Capture the cell that displays the provided text and extract its (X, Y) central coordinate. 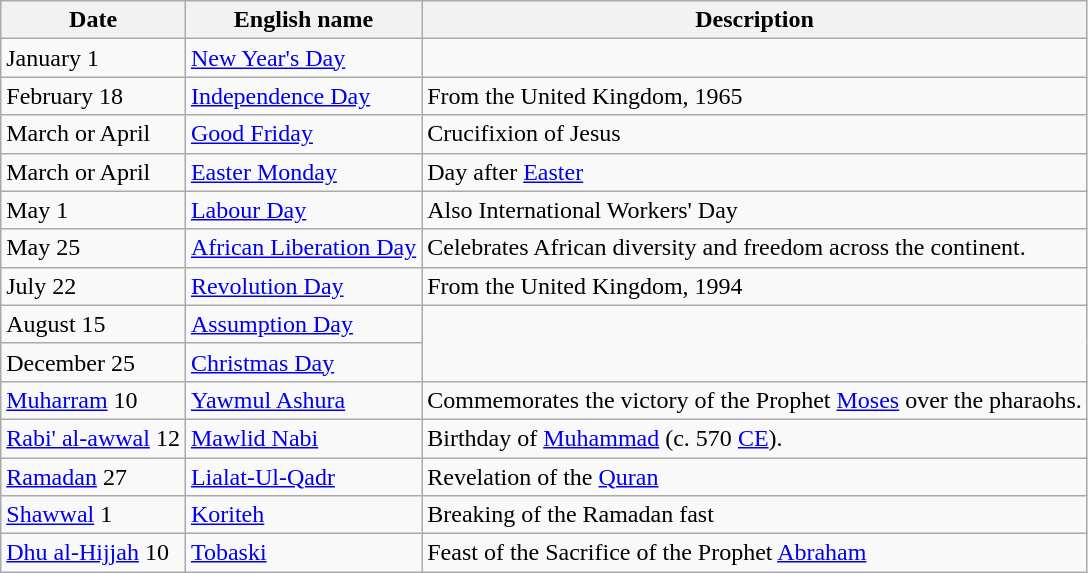
Shawwal 1 (94, 515)
Celebrates African diversity and freedom across the continent. (755, 248)
May 1 (94, 210)
Birthday of Muhammad (c. 570 CE). (755, 438)
February 18 (94, 96)
Good Friday (303, 134)
Easter Monday (303, 172)
May 25 (94, 248)
New Year's Day (303, 58)
Date (94, 20)
Commemorates the victory of the Prophet Moses over the pharaohs. (755, 400)
African Liberation Day (303, 248)
August 15 (94, 324)
Koriteh (303, 515)
Crucifixion of Jesus (755, 134)
January 1 (94, 58)
Rabi' al-awwal 12 (94, 438)
Labour Day (303, 210)
Revelation of the Quran (755, 477)
Tobaski (303, 553)
Muharram 10 (94, 400)
English name (303, 20)
December 25 (94, 362)
Ramadan 27 (94, 477)
From the United Kingdom, 1965 (755, 96)
Christmas Day (303, 362)
From the United Kingdom, 1994 (755, 286)
Also International Workers' Day (755, 210)
Lialat-Ul-Qadr (303, 477)
Day after Easter (755, 172)
Assumption Day (303, 324)
Dhu al-Hijjah 10 (94, 553)
July 22 (94, 286)
Breaking of the Ramadan fast (755, 515)
Revolution Day (303, 286)
Independence Day (303, 96)
Feast of the Sacrifice of the Prophet Abraham (755, 553)
Mawlid Nabi (303, 438)
Description (755, 20)
Yawmul Ashura (303, 400)
